Locate the cell with the specified text and output its [X, Y] center coordinate. 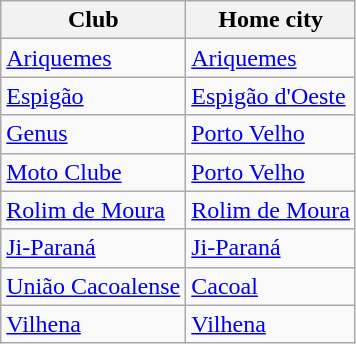
Espigão d'Oeste [271, 96]
Genus [94, 134]
Moto Clube [94, 172]
Club [94, 20]
Cacoal [271, 286]
Home city [271, 20]
União Cacoalense [94, 286]
Espigão [94, 96]
